Detect which cell encompasses the target text, then output its (x, y) center coordinate. 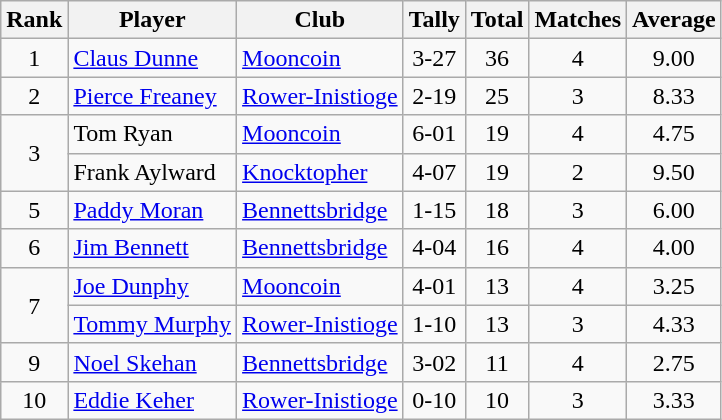
3.25 (674, 286)
Club (320, 20)
9.50 (674, 172)
11 (497, 362)
Rank (34, 20)
Tommy Murphy (152, 324)
3.33 (674, 400)
Player (152, 20)
Pierce Freaney (152, 96)
Claus Dunne (152, 58)
6.00 (674, 210)
Tally (434, 20)
Knocktopher (320, 172)
1-10 (434, 324)
9.00 (674, 58)
7 (34, 305)
2.75 (674, 362)
25 (497, 96)
Matches (578, 20)
3-27 (434, 58)
Eddie Keher (152, 400)
4-07 (434, 172)
16 (497, 248)
5 (34, 210)
6-01 (434, 134)
Tom Ryan (152, 134)
Total (497, 20)
4.33 (674, 324)
Average (674, 20)
1 (34, 58)
Jim Bennett (152, 248)
36 (497, 58)
18 (497, 210)
Frank Aylward (152, 172)
3-02 (434, 362)
Joe Dunphy (152, 286)
2-19 (434, 96)
4-04 (434, 248)
6 (34, 248)
4.00 (674, 248)
4.75 (674, 134)
0-10 (434, 400)
4-01 (434, 286)
8.33 (674, 96)
Noel Skehan (152, 362)
Paddy Moran (152, 210)
9 (34, 362)
1-15 (434, 210)
